From the cell containing the given text, extract its center point as (x, y) coordinate. 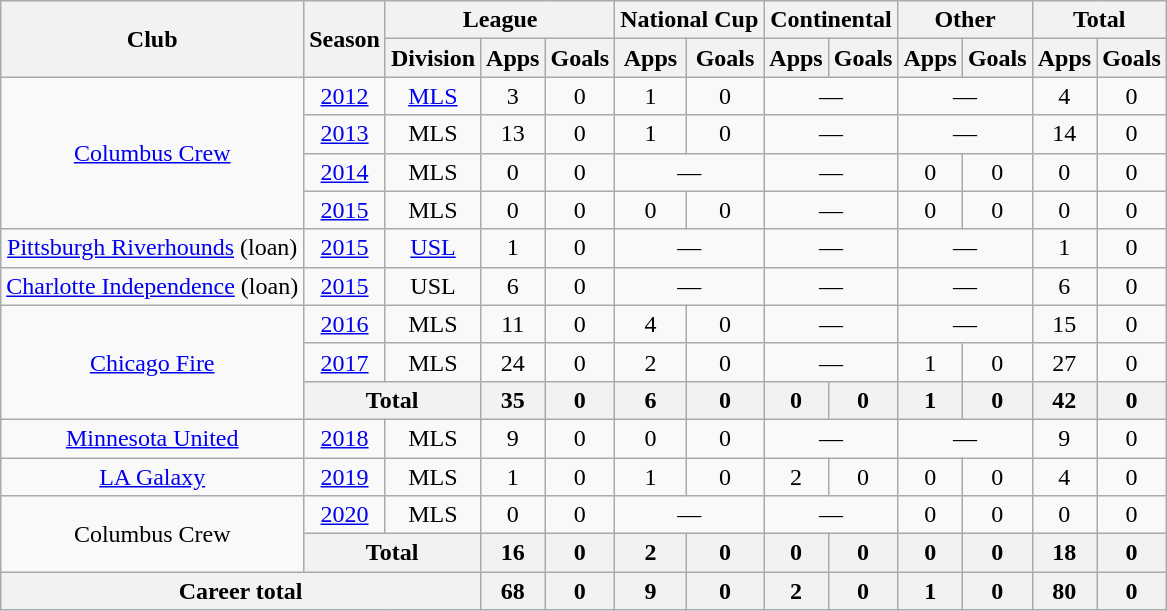
National Cup (690, 20)
2014 (345, 172)
2013 (345, 134)
14 (1064, 134)
13 (513, 134)
16 (513, 553)
42 (1064, 400)
Season (345, 39)
Chicago Fire (152, 362)
Continental (831, 20)
2018 (345, 438)
Minnesota United (152, 438)
LA Galaxy (152, 477)
27 (1064, 362)
2019 (345, 477)
Pittsburgh Riverhounds (loan) (152, 248)
Club (152, 39)
24 (513, 362)
35 (513, 400)
11 (513, 324)
2017 (345, 362)
2016 (345, 324)
3 (513, 96)
68 (513, 591)
Other (965, 20)
League (500, 20)
15 (1064, 324)
18 (1064, 553)
80 (1064, 591)
Career total (241, 591)
Charlotte Independence (loan) (152, 286)
2012 (345, 96)
2020 (345, 515)
Division (432, 58)
